Detect which cell encompasses the target text, then output its [x, y] center coordinate. 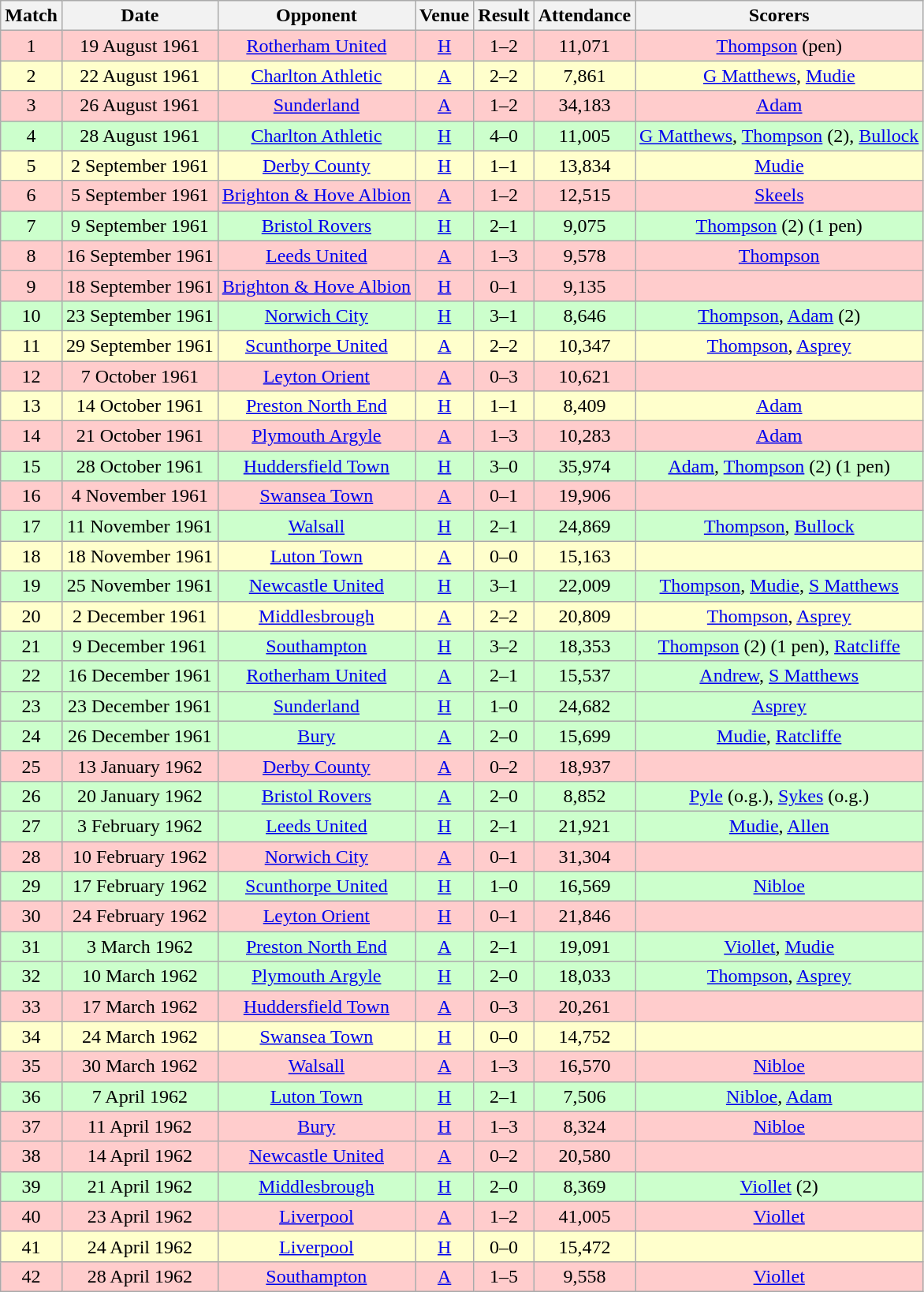
11,071 [584, 46]
Date [140, 16]
14 October 1961 [140, 406]
11,005 [584, 136]
16 September 1961 [140, 256]
Viollet, Mudie [779, 947]
10,621 [584, 376]
16 December 1961 [140, 676]
Thompson (2) (1 pen), Ratcliffe [779, 646]
6 [32, 196]
Thompson, Adam (2) [779, 316]
12 [32, 376]
16 [32, 496]
Thompson, Bullock [779, 526]
Skeels [779, 196]
16,569 [584, 887]
11 November 1961 [140, 526]
19,091 [584, 947]
30 [32, 917]
14 April 1962 [140, 1156]
18 November 1961 [140, 556]
23 September 1961 [140, 316]
Thompson, Mudie, S Matthews [779, 586]
14,752 [584, 1036]
21 October 1961 [140, 436]
G Matthews, Thompson (2), Bullock [779, 136]
19 August 1961 [140, 46]
Mudie [779, 166]
40 [32, 1216]
8 [32, 256]
2 September 1961 [140, 166]
10,347 [584, 345]
20,261 [584, 1006]
Pyle (o.g.), Sykes (o.g.) [779, 796]
10 February 1962 [140, 856]
Adam, Thompson (2) (1 pen) [779, 466]
18,937 [584, 766]
Result [504, 16]
10 [32, 316]
22 [32, 676]
3 [32, 106]
11 April 1962 [140, 1126]
41,005 [584, 1216]
25 November 1961 [140, 586]
21,921 [584, 826]
3–0 [504, 466]
28 April 1962 [140, 1276]
9,135 [584, 286]
15,537 [584, 676]
15 [32, 466]
15,163 [584, 556]
14 [32, 436]
26 December 1961 [140, 736]
36 [32, 1096]
31,304 [584, 856]
5 [32, 166]
32 [32, 976]
20,580 [584, 1156]
8,324 [584, 1126]
Match [32, 16]
17 February 1962 [140, 887]
28 October 1961 [140, 466]
19 [32, 586]
13 January 1962 [140, 766]
22 August 1961 [140, 76]
16,570 [584, 1066]
9,075 [584, 226]
39 [32, 1186]
28 August 1961 [140, 136]
23 April 1962 [140, 1216]
Attendance [584, 16]
28 [32, 856]
31 [32, 947]
42 [32, 1276]
13,834 [584, 166]
Asprey [779, 706]
34 [32, 1036]
3 February 1962 [140, 826]
18,033 [584, 976]
18 [32, 556]
21 [32, 646]
8,646 [584, 316]
18 September 1961 [140, 286]
17 March 1962 [140, 1006]
8,852 [584, 796]
24,869 [584, 526]
9 September 1961 [140, 226]
15,699 [584, 736]
19,906 [584, 496]
26 August 1961 [140, 106]
30 March 1962 [140, 1066]
7,861 [584, 76]
35,974 [584, 466]
Mudie, Ratcliffe [779, 736]
4 [32, 136]
Nibloe, Adam [779, 1096]
24 [32, 736]
12,515 [584, 196]
23 December 1961 [140, 706]
7,506 [584, 1096]
4 November 1961 [140, 496]
1 [32, 46]
4–0 [504, 136]
33 [32, 1006]
5 September 1961 [140, 196]
10,283 [584, 436]
Venue [445, 16]
7 October 1961 [140, 376]
29 September 1961 [140, 345]
2 [32, 76]
22,009 [584, 586]
25 [32, 766]
8,409 [584, 406]
24 April 1962 [140, 1246]
10 March 1962 [140, 976]
8,369 [584, 1186]
15,472 [584, 1246]
9,558 [584, 1276]
9,578 [584, 256]
24,682 [584, 706]
Thompson (pen) [779, 46]
20 January 1962 [140, 796]
29 [32, 887]
23 [32, 706]
9 December 1961 [140, 646]
13 [32, 406]
2 December 1961 [140, 616]
Viollet (2) [779, 1186]
38 [32, 1156]
7 [32, 226]
24 February 1962 [140, 917]
Thompson (2) (1 pen) [779, 226]
20,809 [584, 616]
3–2 [504, 646]
21,846 [584, 917]
7 April 1962 [140, 1096]
Andrew, S Matthews [779, 676]
1–5 [504, 1276]
Opponent [316, 16]
Thompson [779, 256]
27 [32, 826]
3 March 1962 [140, 947]
26 [32, 796]
37 [32, 1126]
9 [32, 286]
Mudie, Allen [779, 826]
21 April 1962 [140, 1186]
Scorers [779, 16]
11 [32, 345]
35 [32, 1066]
20 [32, 616]
41 [32, 1246]
17 [32, 526]
G Matthews, Mudie [779, 76]
24 March 1962 [140, 1036]
18,353 [584, 646]
34,183 [584, 106]
